Return (X, Y) of the center of cell containing provided text 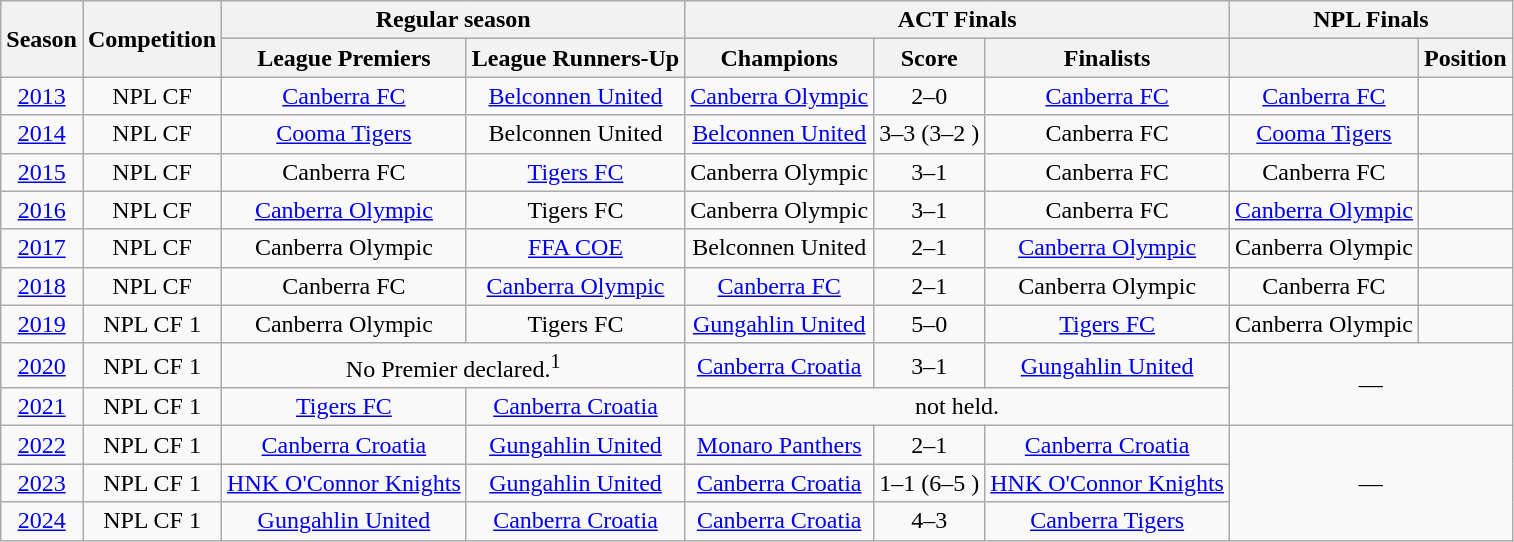
Season (42, 39)
Finalists (1108, 58)
2020 (42, 366)
2019 (42, 324)
2014 (42, 134)
2023 (42, 483)
NPL Finals (1370, 20)
5–0 (930, 324)
Champions (780, 58)
Monaro Panthers (780, 445)
FFA COE (575, 248)
League Premiers (344, 58)
Score (930, 58)
2013 (42, 96)
2017 (42, 248)
2018 (42, 286)
2024 (42, 521)
Canberra Tigers (1108, 521)
ACT Finals (958, 20)
2015 (42, 172)
4–3 (930, 521)
3–3 (3–2 ) (930, 134)
2021 (42, 407)
not held. (958, 407)
1–1 (6–5 ) (930, 483)
2022 (42, 445)
Regular season (454, 20)
No Premier declared.1 (454, 366)
2–0 (930, 96)
League Runners-Up (575, 58)
2016 (42, 210)
Competition (152, 39)
Position (1465, 58)
